Extract the (x, y) coordinate from the center of the cell holding the provided text.  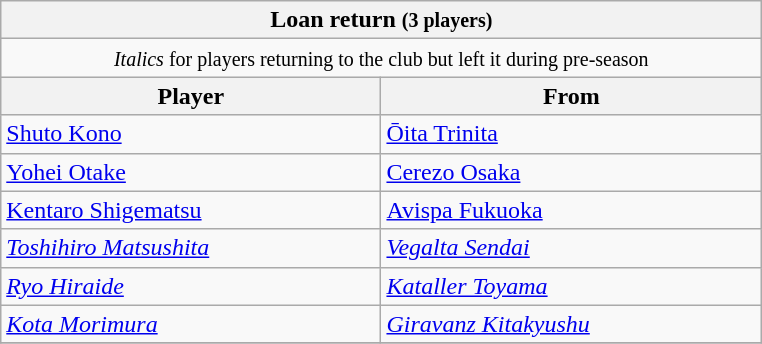
Vegalta Sendai (572, 248)
Cerezo Osaka (572, 172)
Kentaro Shigematsu (191, 210)
Ōita Trinita (572, 134)
From (572, 96)
Ryo Hiraide (191, 286)
Toshihiro Matsushita (191, 248)
Kataller Toyama (572, 286)
Yohei Otake (191, 172)
Giravanz Kitakyushu (572, 324)
Shuto Kono (191, 134)
Player (191, 96)
Loan return (3 players) (382, 20)
Kota Morimura (191, 324)
Avispa Fukuoka (572, 210)
Italics for players returning to the club but left it during pre-season (382, 58)
